Identify which cell holds the provided text, then report its (x, y) central coordinate. 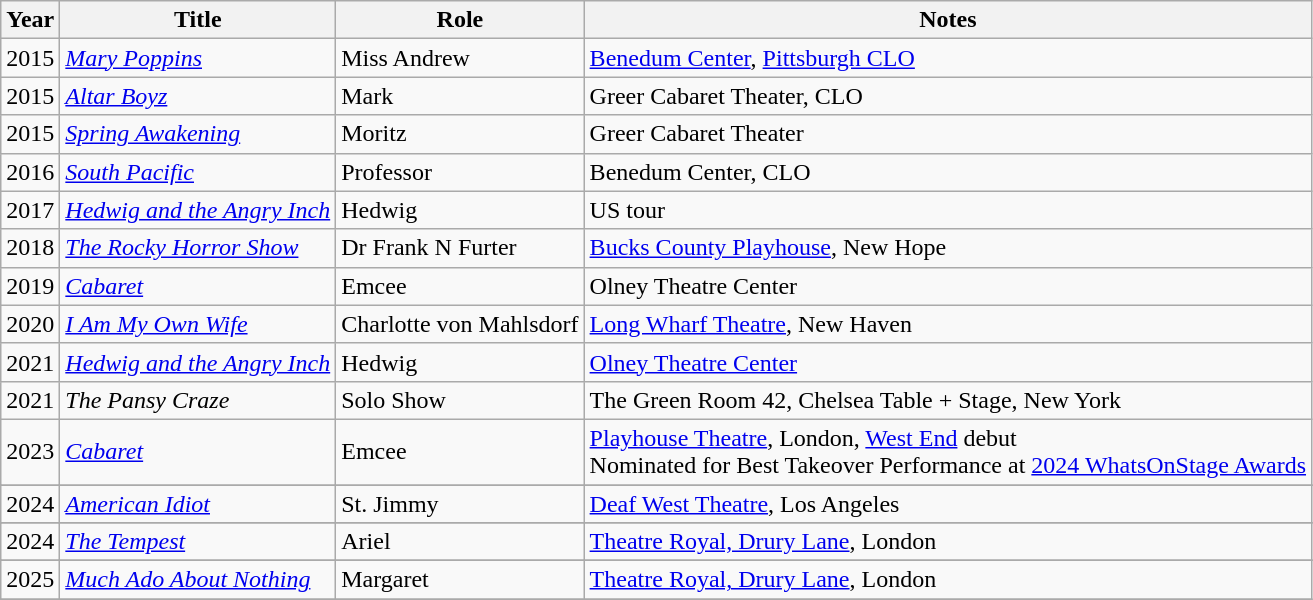
Charlotte von Mahlsdorf (460, 324)
2023 (30, 452)
Year (30, 20)
I Am My Own Wife (198, 324)
Mark (460, 96)
US tour (948, 210)
Greer Cabaret Theater, CLO (948, 96)
2020 (30, 324)
Solo Show (460, 400)
Bucks County Playhouse, New Hope (948, 248)
The Tempest (198, 542)
Professor (460, 172)
Title (198, 20)
The Pansy Craze (198, 400)
Benedum Center, CLO (948, 172)
Playhouse Theatre, London, West End debutNominated for Best Takeover Performance at 2024 WhatsOnStage Awards (948, 452)
2025 (30, 580)
Dr Frank N Furter (460, 248)
Notes (948, 20)
Margaret (460, 580)
2017 (30, 210)
2018 (30, 248)
American Idiot (198, 503)
Deaf West Theatre, Los Angeles (948, 503)
Ariel (460, 542)
The Green Room 42, Chelsea Table + Stage, New York (948, 400)
Spring Awakening (198, 134)
Altar Boyz (198, 96)
2016 (30, 172)
Miss Andrew (460, 58)
Long Wharf Theatre, New Haven (948, 324)
Greer Cabaret Theater (948, 134)
South Pacific (198, 172)
Benedum Center, Pittsburgh CLO (948, 58)
Much Ado About Nothing (198, 580)
St. Jimmy (460, 503)
2019 (30, 286)
Mary Poppins (198, 58)
Moritz (460, 134)
The Rocky Horror Show (198, 248)
Role (460, 20)
